Return [X, Y] of the center of cell containing provided text 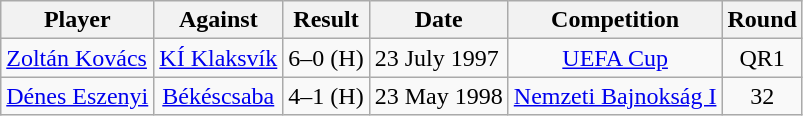
Date [438, 20]
Player [78, 20]
Zoltán Kovács [78, 58]
6–0 (H) [326, 58]
UEFA Cup [615, 58]
4–1 (H) [326, 96]
Competition [615, 20]
Dénes Eszenyi [78, 96]
Round [762, 20]
Against [218, 20]
23 May 1998 [438, 96]
QR1 [762, 58]
Result [326, 20]
23 July 1997 [438, 58]
KÍ Klaksvík [218, 58]
32 [762, 96]
Nemzeti Bajnokság I [615, 96]
Békéscsaba [218, 96]
